Provide the [X, Y] coordinate of the cell's center where the given text is located.  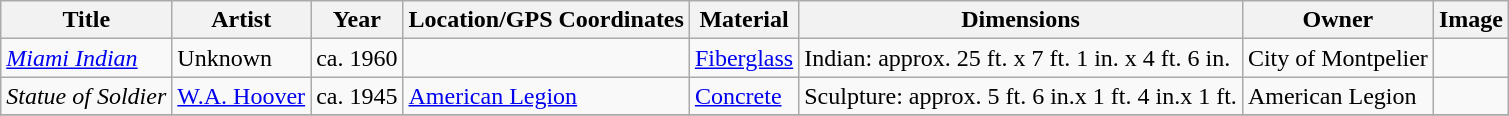
Image [1470, 20]
ca. 1960 [357, 58]
ca. 1945 [357, 96]
Year [357, 20]
Material [744, 20]
Statue of Soldier [86, 96]
Concrete [744, 96]
Indian: approx. 25 ft. x 7 ft. 1 in. x 4 ft. 6 in. [1021, 58]
Sculpture: approx. 5 ft. 6 in.x 1 ft. 4 in.x 1 ft. [1021, 96]
W.A. Hoover [242, 96]
Dimensions [1021, 20]
Title [86, 20]
Location/GPS Coordinates [546, 20]
Artist [242, 20]
City of Montpelier [1338, 58]
Fiberglass [744, 58]
Unknown [242, 58]
Owner [1338, 20]
Miami Indian [86, 58]
